Capture the cell that displays the provided text and extract its [x, y] central coordinate. 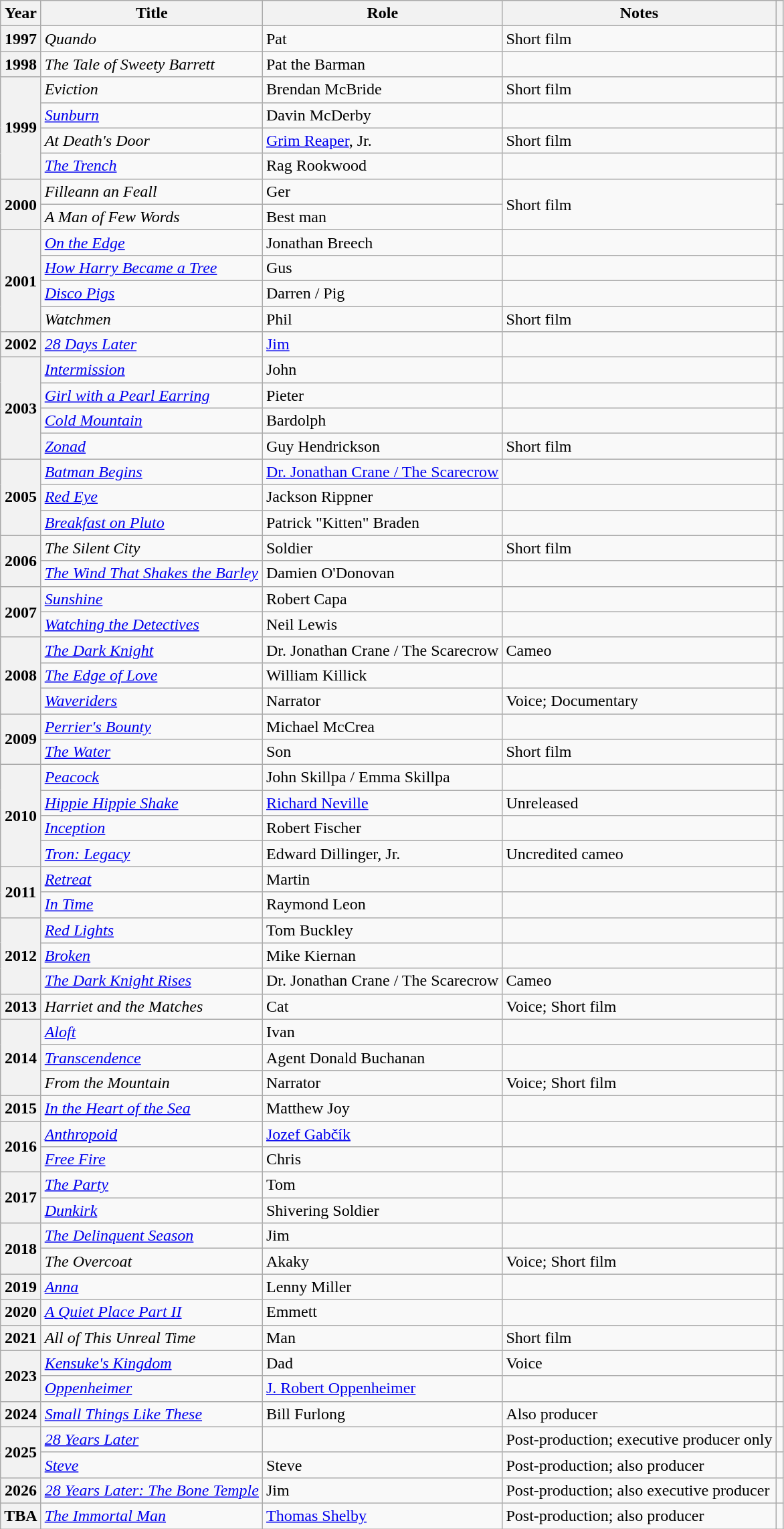
Post-production; also executive producer [640, 1490]
At Death's Door [151, 141]
Raymond Leon [382, 905]
Role [382, 13]
Anthropoid [151, 1134]
Robert Fischer [382, 828]
The Wind That Shakes the Barley [151, 573]
Transcendence [151, 1057]
2009 [21, 739]
2007 [21, 612]
William Killick [382, 675]
Pieter [382, 395]
Agent Donald Buchanan [382, 1057]
2019 [21, 1287]
Unreleased [640, 803]
Brendan McBride [382, 90]
Sunburn [151, 115]
Dunkirk [151, 1210]
Bardolph [382, 421]
Pat the Barman [382, 64]
28 Years Later: The Bone Temple [151, 1490]
J. Robert Oppenheimer [382, 1388]
Also producer [640, 1414]
Voice [640, 1363]
Cold Mountain [151, 421]
Jonathan Breech [382, 242]
Watchmen [151, 319]
Perrier's Bounty [151, 726]
The Tale of Sweety Barrett [151, 64]
Matthew Joy [382, 1108]
Voice; Documentary [640, 701]
Thomas Shelby [382, 1516]
Zonad [151, 446]
The Dark Knight [151, 650]
Gus [382, 268]
2016 [21, 1147]
2008 [21, 675]
2010 [21, 816]
Jozef Gabčík [382, 1134]
Breakfast on Pluto [151, 523]
Red Eye [151, 497]
Sunshine [151, 599]
All of This Unreal Time [151, 1338]
Mike Kiernan [382, 956]
Robert Capa [382, 599]
Guy Hendrickson [382, 446]
Martin [382, 879]
The Trench [151, 166]
John [382, 370]
Batman Begins [151, 472]
A Man of Few Words [151, 217]
2021 [21, 1338]
From the Mountain [151, 1083]
2020 [21, 1312]
Jackson Rippner [382, 497]
1998 [21, 64]
Phil [382, 319]
Damien O'Donovan [382, 573]
In Time [151, 905]
Retreat [151, 879]
Small Things Like These [151, 1414]
28 Years Later [151, 1439]
In the Heart of the Sea [151, 1108]
Hippie Hippie Shake [151, 803]
Tom [382, 1185]
Lenny Miller [382, 1287]
Bill Furlong [382, 1414]
2002 [21, 345]
Rag Rookwood [382, 166]
Patrick "Kitten" Braden [382, 523]
Ivan [382, 1032]
Ger [382, 191]
Waveriders [151, 701]
Quando [151, 39]
2025 [21, 1452]
Shivering Soldier [382, 1210]
Grim Reaper, Jr. [382, 141]
Emmett [382, 1312]
2003 [21, 408]
2001 [21, 280]
Aloft [151, 1032]
The Party [151, 1185]
2014 [21, 1057]
Soldier [382, 548]
Tom Buckley [382, 930]
Dad [382, 1363]
The Immortal Man [151, 1516]
Man [382, 1338]
The Silent City [151, 548]
Year [21, 13]
2015 [21, 1108]
The Dark Knight Rises [151, 981]
Pat [382, 39]
Filleann an Feall [151, 191]
Eviction [151, 90]
2005 [21, 497]
Anna [151, 1287]
Kensuke's Kingdom [151, 1363]
Chris [382, 1160]
Post-production; executive producer only [640, 1439]
The Delinquent Season [151, 1236]
Free Fire [151, 1160]
2000 [21, 204]
The Water [151, 752]
A Quiet Place Part II [151, 1312]
2006 [21, 561]
2013 [21, 1006]
Davin McDerby [382, 115]
Uncredited cameo [640, 854]
Title [151, 13]
Notes [640, 13]
The Edge of Love [151, 675]
TBA [21, 1516]
Intermission [151, 370]
On the Edge [151, 242]
Girl with a Pearl Earring [151, 395]
Inception [151, 828]
2017 [21, 1198]
Oppenheimer [151, 1388]
Richard Neville [382, 803]
2011 [21, 892]
Disco Pigs [151, 293]
Harriet and the Matches [151, 1006]
Michael McCrea [382, 726]
Red Lights [151, 930]
1997 [21, 39]
Peacock [151, 778]
The Overcoat [151, 1261]
Tron: Legacy [151, 854]
Akaky [382, 1261]
Watching the Detectives [151, 624]
How Harry Became a Tree [151, 268]
Cat [382, 1006]
John Skillpa / Emma Skillpa [382, 778]
Neil Lewis [382, 624]
2012 [21, 956]
28 Days Later [151, 345]
1999 [21, 128]
Son [382, 752]
2018 [21, 1249]
Best man [382, 217]
Darren / Pig [382, 293]
Broken [151, 956]
2023 [21, 1376]
Edward Dillinger, Jr. [382, 854]
2024 [21, 1414]
2026 [21, 1490]
